Locate the cell with the specified text and output its (x, y) center coordinate. 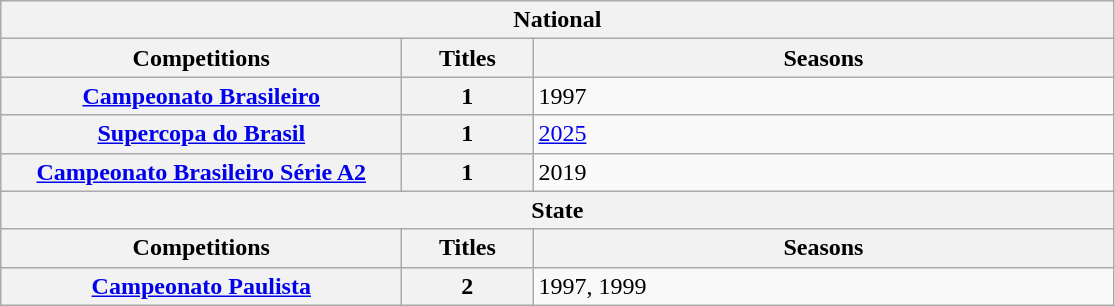
Supercopa do Brasil (202, 134)
Campeonato Paulista (202, 286)
State (558, 210)
National (558, 20)
Campeonato Brasileiro (202, 96)
Campeonato Brasileiro Série A2 (202, 172)
1997 (824, 96)
1997, 1999 (824, 286)
2 (468, 286)
2019 (824, 172)
2025 (824, 134)
